Return the (x, y) coordinate for the center point of the cell that contains the specified text.  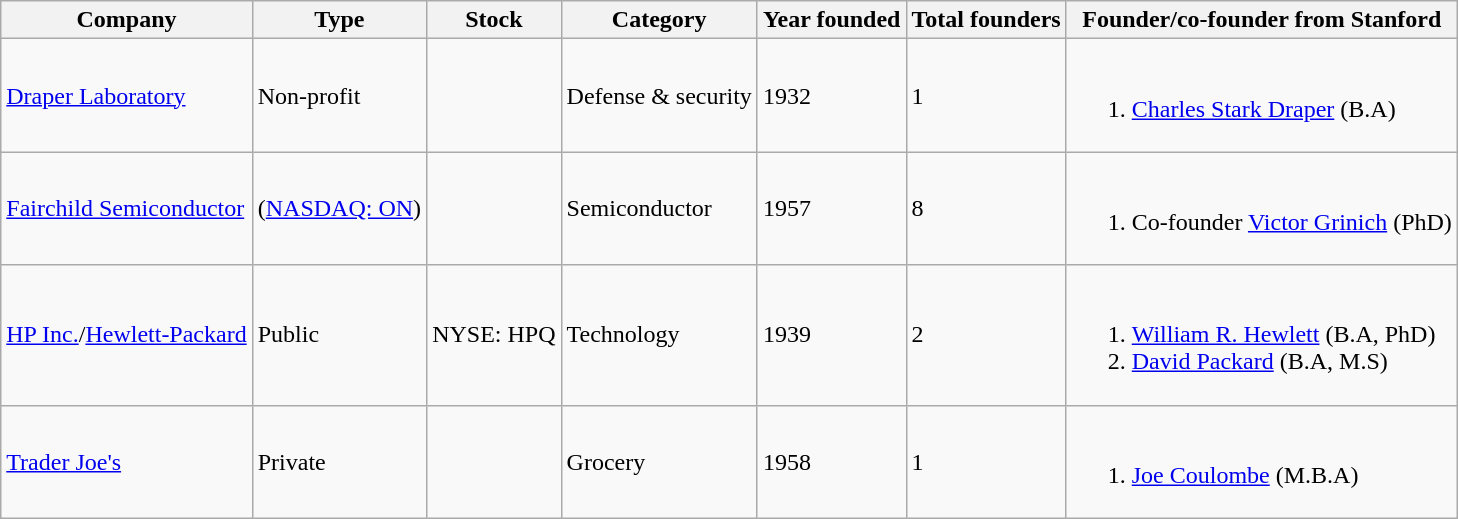
Private (339, 462)
Draper Laboratory (126, 96)
William R. Hewlett (B.A, PhD)David Packard (B.A, M.S) (1262, 335)
Fairchild Semiconductor (126, 208)
Public (339, 335)
2 (986, 335)
Grocery (659, 462)
Co-founder Victor Grinich (PhD) (1262, 208)
Founder/co-founder from Stanford (1262, 20)
1957 (832, 208)
Technology (659, 335)
NYSE: HPQ (494, 335)
Trader Joe's (126, 462)
Defense & security (659, 96)
Semiconductor (659, 208)
(NASDAQ: ON) (339, 208)
Charles Stark Draper (B.A) (1262, 96)
Non-profit (339, 96)
HP Inc./Hewlett-Packard (126, 335)
8 (986, 208)
Joe Coulombe (M.B.A) (1262, 462)
Company (126, 20)
Category (659, 20)
1932 (832, 96)
1958 (832, 462)
1939 (832, 335)
Stock (494, 20)
Type (339, 20)
Total founders (986, 20)
Year founded (832, 20)
